Extract the (x, y) coordinate from the center of the cell holding the provided text.  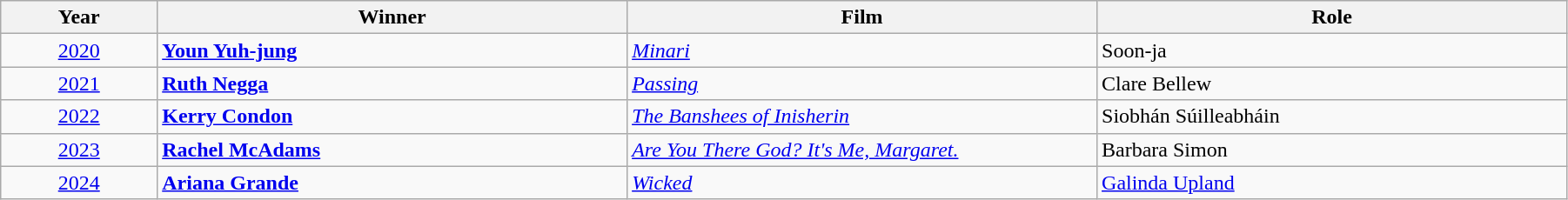
The Banshees of Inisherin (862, 117)
Are You There God? It's Me, Margaret. (862, 150)
2023 (79, 150)
Winner (392, 17)
2020 (79, 50)
Clare Bellew (1332, 83)
Ruth Negga (392, 83)
Youn Yuh-jung (392, 50)
Year (79, 17)
Ariana Grande (392, 183)
Siobhán Súilleabháin (1332, 117)
Kerry Condon (392, 117)
Barbara Simon (1332, 150)
2022 (79, 117)
2024 (79, 183)
Rachel McAdams (392, 150)
2021 (79, 83)
Soon-ja (1332, 50)
Passing (862, 83)
Wicked (862, 183)
Galinda Upland (1332, 183)
Minari (862, 50)
Film (862, 17)
Role (1332, 17)
